Return the (X, Y) coordinate for the center point of the cell that contains the specified text.  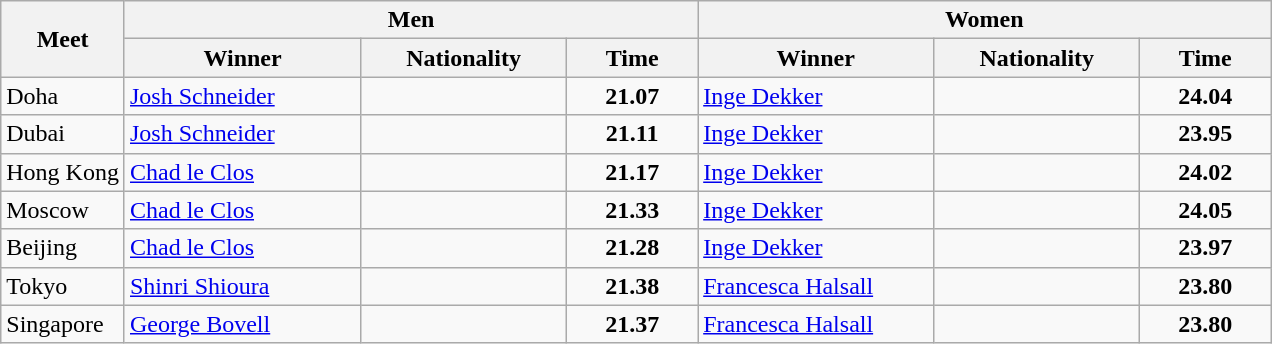
Women (984, 20)
21.33 (632, 210)
24.04 (1206, 96)
Shinri Shioura (242, 286)
21.37 (632, 324)
Beijing (63, 248)
21.11 (632, 134)
George Bovell (242, 324)
21.28 (632, 248)
24.02 (1206, 172)
Men (410, 20)
24.05 (1206, 210)
21.38 (632, 286)
23.95 (1206, 134)
Hong Kong (63, 172)
Meet (63, 39)
Singapore (63, 324)
Dubai (63, 134)
21.07 (632, 96)
Tokyo (63, 286)
Doha (63, 96)
21.17 (632, 172)
Moscow (63, 210)
23.97 (1206, 248)
